Capture the cell that displays the provided text and extract its (X, Y) central coordinate. 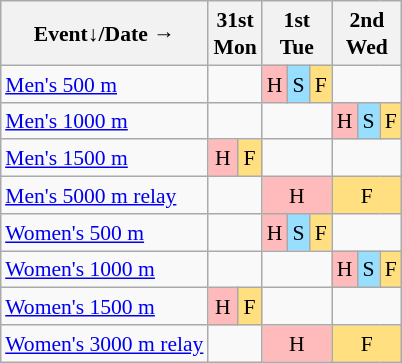
Women's 1000 m (104, 268)
Women's 500 m (104, 232)
Men's 5000 m relay (104, 194)
31stMon (234, 33)
2ndWed (367, 33)
Men's 500 m (104, 84)
Women's 1500 m (104, 306)
Men's 1500 m (104, 158)
Men's 1000 m (104, 120)
Event↓/Date → (104, 33)
Women's 3000 m relay (104, 344)
1stTue (297, 33)
